For the text-containing cell, return its midpoint in (X, Y) coordinate format. 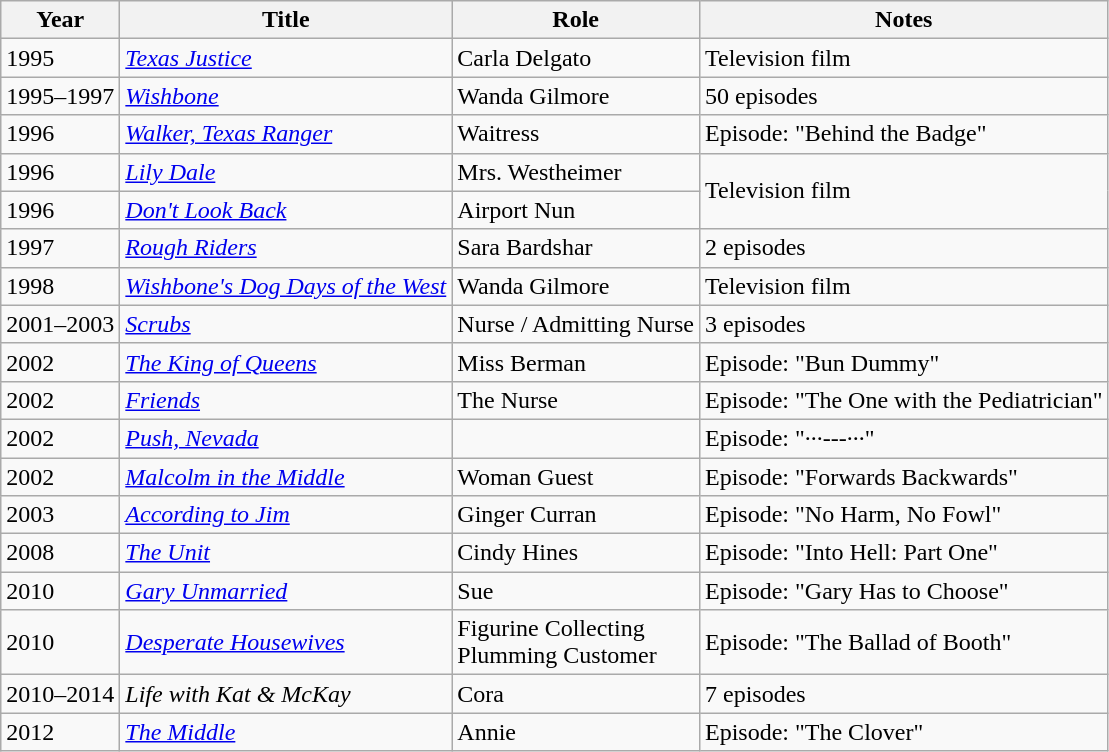
Airport Nun (576, 210)
Title (286, 20)
Woman Guest (576, 477)
Rough Riders (286, 248)
Don't Look Back (286, 210)
Episode: "Forwards Backwards" (904, 477)
Wishbone (286, 96)
Life with Kat & McKay (286, 694)
1995 (60, 58)
Episode: "···---···" (904, 438)
Scrubs (286, 324)
Sue (576, 591)
Push, Nevada (286, 438)
2 episodes (904, 248)
Episode: "Bun Dummy" (904, 362)
Episode: "The Ballad of Booth" (904, 642)
Mrs. Westheimer (576, 172)
1997 (60, 248)
2012 (60, 732)
The Unit (286, 553)
Lily Dale (286, 172)
7 episodes (904, 694)
Role (576, 20)
Friends (286, 400)
Wishbone's Dog Days of the West (286, 286)
2001–2003 (60, 324)
Episode: "The Clover" (904, 732)
2010–2014 (60, 694)
Episode: "Behind the Badge" (904, 134)
The King of Queens (286, 362)
Miss Berman (576, 362)
Sara Bardshar (576, 248)
Cindy Hines (576, 553)
3 episodes (904, 324)
Malcolm in the Middle (286, 477)
Waitress (576, 134)
Figurine CollectingPlumming Customer (576, 642)
Episode: "Gary Has to Choose" (904, 591)
Texas Justice (286, 58)
Desperate Housewives (286, 642)
Walker, Texas Ranger (286, 134)
50 episodes (904, 96)
Nurse / Admitting Nurse (576, 324)
Episode: "No Harm, No Fowl" (904, 515)
Cora (576, 694)
Ginger Curran (576, 515)
2008 (60, 553)
Gary Unmarried (286, 591)
The Nurse (576, 400)
1995–1997 (60, 96)
1998 (60, 286)
Episode: "The One with the Pediatrician" (904, 400)
The Middle (286, 732)
Year (60, 20)
Notes (904, 20)
Carla Delgato (576, 58)
2003 (60, 515)
Episode: "Into Hell: Part One" (904, 553)
Annie (576, 732)
According to Jim (286, 515)
